For the text-containing cell, return its midpoint in [x, y] coordinate format. 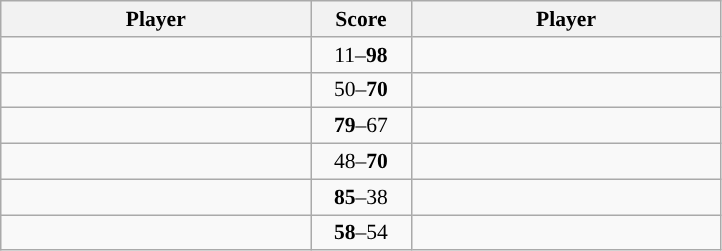
58–54 [361, 233]
11–98 [361, 55]
50–70 [361, 90]
48–70 [361, 162]
Score [361, 19]
79–67 [361, 126]
85–38 [361, 197]
